From the cell containing the given text, extract its center point as [X, Y] coordinate. 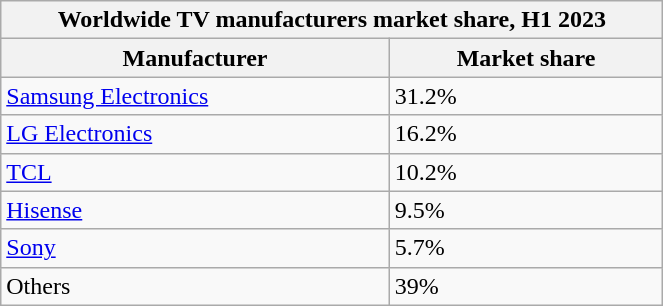
Hisense [196, 210]
Market share [526, 58]
31.2% [526, 96]
Others [196, 286]
39% [526, 286]
TCL [196, 172]
Samsung Electronics [196, 96]
10.2% [526, 172]
Manufacturer [196, 58]
5.7% [526, 248]
Worldwide TV manufacturers market share, H1 2023 [332, 20]
Sony [196, 248]
9.5% [526, 210]
LG Electronics [196, 134]
16.2% [526, 134]
